Find where the given text appears and provide that cell's center as (X, Y) coordinate. 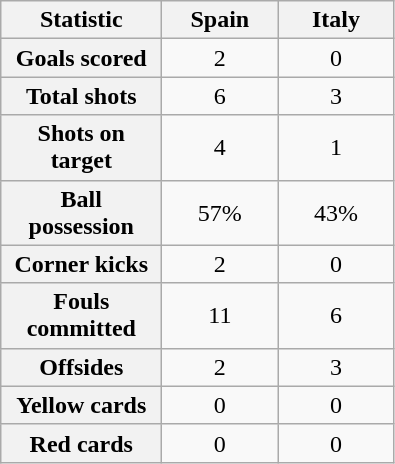
Offsides (82, 367)
11 (220, 316)
Statistic (82, 20)
1 (336, 148)
Yellow cards (82, 405)
Shots on target (82, 148)
Ball possession (82, 212)
Corner kicks (82, 264)
57% (220, 212)
43% (336, 212)
Italy (336, 20)
4 (220, 148)
Fouls committed (82, 316)
Spain (220, 20)
Red cards (82, 443)
Total shots (82, 96)
Goals scored (82, 58)
